Identify which cell holds the provided text, then report its [x, y] central coordinate. 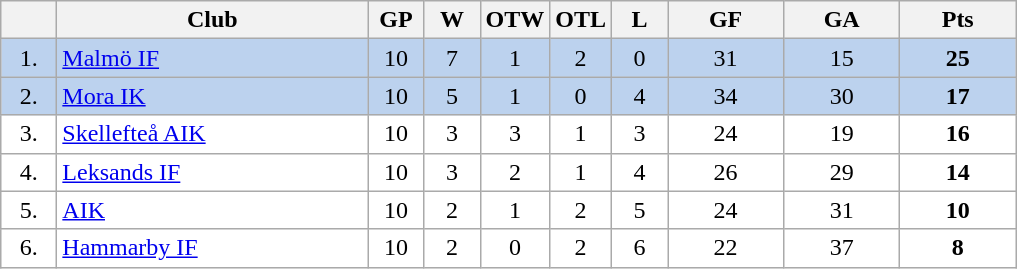
Hammarby IF [212, 248]
3. [29, 134]
8 [958, 248]
19 [842, 134]
25 [958, 58]
7 [452, 58]
Mora IK [212, 96]
Skellefteå AIK [212, 134]
6 [640, 248]
29 [842, 172]
6. [29, 248]
AIK [212, 210]
OTW [515, 20]
1. [29, 58]
26 [726, 172]
5. [29, 210]
14 [958, 172]
17 [958, 96]
GP [396, 20]
22 [726, 248]
Pts [958, 20]
L [640, 20]
Malmö IF [212, 58]
37 [842, 248]
Leksands IF [212, 172]
GF [726, 20]
GA [842, 20]
16 [958, 134]
2. [29, 96]
OTL [581, 20]
34 [726, 96]
4. [29, 172]
W [452, 20]
15 [842, 58]
Club [212, 20]
30 [842, 96]
